From the cell containing the given text, extract its center point as [X, Y] coordinate. 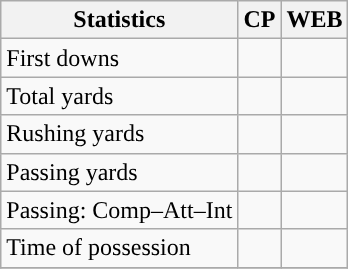
Rushing yards [120, 134]
CP [260, 20]
First downs [120, 58]
Passing yards [120, 172]
Time of possession [120, 248]
Total yards [120, 96]
Statistics [120, 20]
Passing: Comp–Att–Int [120, 210]
WEB [314, 20]
